Return the [x, y] coordinate for the center point of the cell that contains the specified text.  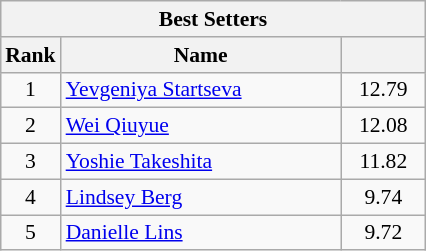
12.79 [384, 90]
1 [30, 90]
12.08 [384, 126]
Best Setters [213, 19]
Yevgeniya Startseva [201, 90]
9.72 [384, 232]
2 [30, 126]
4 [30, 197]
Danielle Lins [201, 232]
9.74 [384, 197]
Lindsey Berg [201, 197]
3 [30, 161]
Yoshie Takeshita [201, 161]
11.82 [384, 161]
Wei Qiuyue [201, 126]
5 [30, 232]
Name [201, 54]
Rank [30, 54]
